Pinpoint the cell where the given text exists, returning its (X, Y) midpoint coordinate. 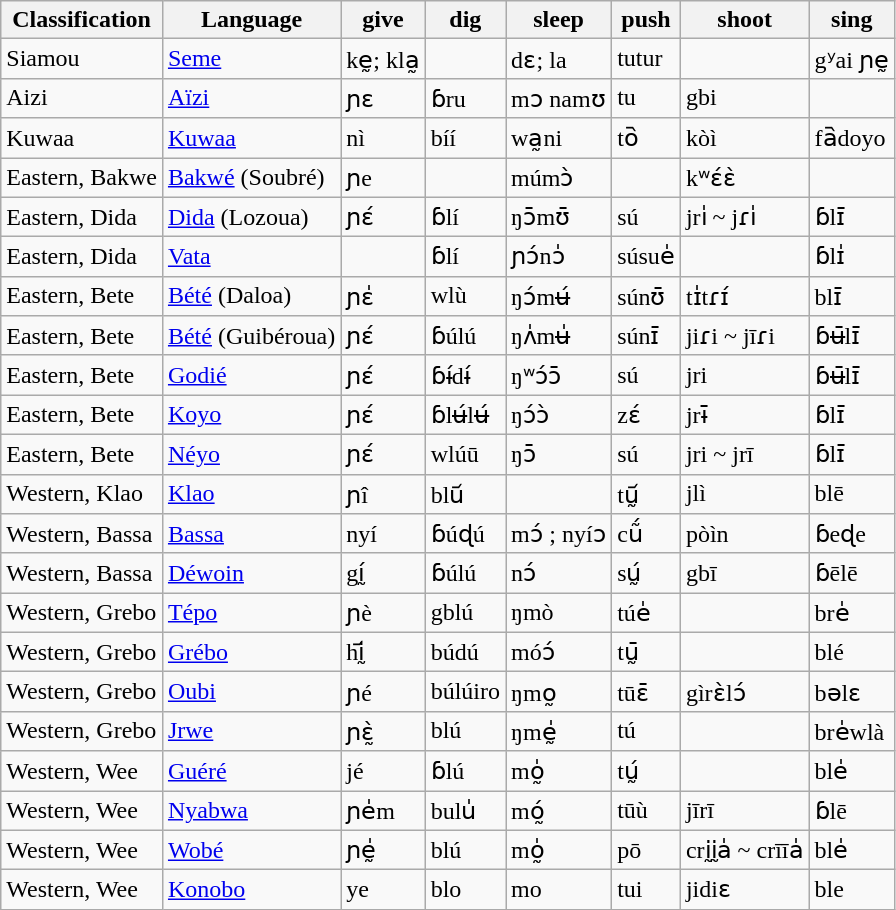
tú (646, 731)
ŋʷɔ́ɔ̄ (559, 375)
bre̍wlà (852, 731)
ŋɔ́mʉ́ (559, 296)
ɲe (383, 178)
súnɪ̄ (646, 336)
ɲɛ̍ (383, 296)
mɔ namʊ (559, 98)
ɓeɖe (852, 534)
dɛ; la (559, 59)
ɓēlē (852, 573)
jé (383, 771)
Godié (251, 375)
Déwoin (251, 573)
ɲè (383, 613)
blē (852, 494)
Vata (251, 257)
mo (559, 890)
ɓɨ́dɨ́ (465, 375)
jri (744, 375)
gʸai ɲḛ (852, 59)
Guéré (251, 771)
bəlɛ (852, 692)
Seme (251, 59)
Bété (Daloa) (251, 296)
gblú (465, 613)
to᷆ (646, 138)
nɔ́ (559, 573)
Dida (Lozoua) (251, 217)
Western, Klao (82, 494)
blu᷄ (465, 494)
Néyo (251, 454)
blo (465, 890)
pòìn (744, 534)
ɓru (465, 98)
Language (251, 20)
nì (383, 138)
gbī (744, 573)
Wobé (251, 850)
ŋɔ́ɔ̀ (559, 415)
Koyo (251, 415)
ɲe̍m (383, 810)
búlúiro (465, 692)
shoot (744, 20)
dig (465, 20)
jidiɛ (744, 890)
gìrɛ̀lɔ́ (744, 692)
ɲɛ (383, 98)
ŋmo̰ (559, 692)
blé (852, 652)
ŋɔ̄mʊ̄ (559, 217)
Tépo (251, 613)
wlù (465, 296)
crḭḭa̍ ~ crīīa̍ (744, 850)
túe̍ (646, 613)
ɓlú (465, 771)
búdú (465, 652)
jri ~ jrī (744, 454)
sing (852, 20)
gbi (744, 98)
tui (646, 890)
Aïzi (251, 98)
Classification (82, 20)
wa̰ni (559, 138)
ɲɔ́nɔ̍ (559, 257)
jīrī (744, 810)
tūɛ̄ (646, 692)
ɲî (383, 494)
Bakwé (Soubré) (251, 178)
tṵ̄ (646, 652)
give (383, 20)
push (646, 20)
ŋɔ̄ (559, 454)
nyí (383, 534)
Siamou (82, 59)
Bassa (251, 534)
fa᷆doyo (852, 138)
bulu̍ (465, 810)
súsue̍ (646, 257)
ye (383, 890)
Nyabwa (251, 810)
cṹ (646, 534)
ɓlʉ́lʉ́ (465, 415)
tu (646, 98)
hḭ᷄ (383, 652)
tṵ᷄ (646, 494)
jlì (744, 494)
gḭ́ (383, 573)
ɲɛ̰̀ (383, 731)
kʷɛ́ɛ̀ (744, 178)
bre̍ (852, 613)
ŋʌ̍mʉ̍ (559, 336)
ble (852, 890)
ɓlɪ̍ (852, 257)
Oubi (251, 692)
Aizi (82, 98)
ŋmḛ̍ (559, 731)
tūù (646, 810)
jiɾi ~ jīɾi (744, 336)
sleep (559, 20)
Klao (251, 494)
tutur (646, 59)
jri̍ ~ jɾi̍ (744, 217)
ɓúɖú (465, 534)
Konobo (251, 890)
ŋmò (559, 613)
múmɔ̀ (559, 178)
mɔ́ ; nyíɔ (559, 534)
sṵ́ (646, 573)
blɪ̄ (852, 296)
Eastern, Bakwe (82, 178)
móɔ́ (559, 652)
Jrwe (251, 731)
mó̰ (559, 810)
zɛ́ (646, 415)
tṵ́ (646, 771)
jrɨ̄ (744, 415)
Grébo (251, 652)
tɪ̍tɾɪ́ (744, 296)
Bété (Guibéroua) (251, 336)
súnʊ̄ (646, 296)
kòì (744, 138)
pō (646, 850)
kḛ; kla̰ (383, 59)
bíí (465, 138)
ɲḛ̍ (383, 850)
ɓlē (852, 810)
wlúū (465, 454)
ɲé (383, 692)
